Determine the [X, Y] coordinate at the center of the cell enclosing the given text.  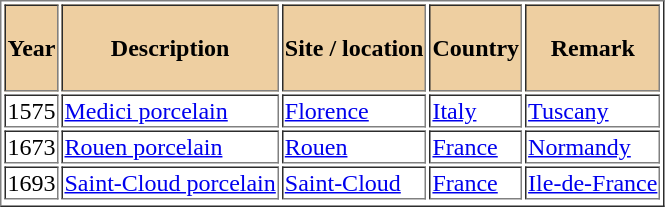
Country [476, 48]
Rouen porcelain [170, 146]
Saint-Cloud porcelain [170, 182]
Rouen [354, 146]
Description [170, 48]
Tuscany [592, 110]
Medici porcelain [170, 110]
1673 [31, 146]
Italy [476, 110]
1575 [31, 110]
Year [31, 48]
Saint-Cloud [354, 182]
Florence [354, 110]
Site / location [354, 48]
Normandy [592, 146]
1693 [31, 182]
Ile-de-France [592, 182]
Remark [592, 48]
